Extract the [X, Y] coordinate from the center of the cell holding the provided text.  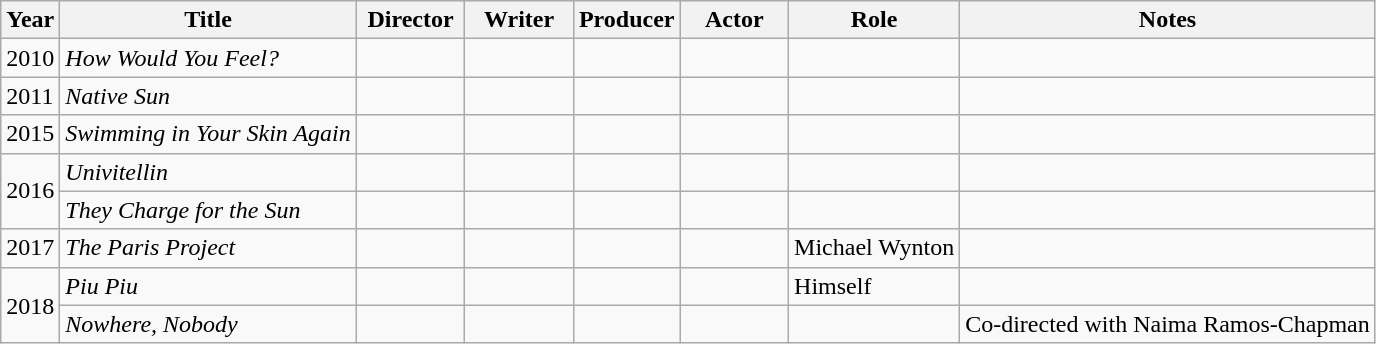
2011 [30, 96]
2018 [30, 305]
Co-directed with Naima Ramos-Chapman [1168, 324]
Notes [1168, 20]
Piu Piu [208, 286]
2015 [30, 134]
Director [410, 20]
2017 [30, 248]
Univitellin [208, 172]
Michael Wynton [874, 248]
Title [208, 20]
2010 [30, 58]
Writer [520, 20]
2016 [30, 191]
Actor [734, 20]
Nowhere, Nobody [208, 324]
They Charge for the Sun [208, 210]
Native Sun [208, 96]
Producer [626, 20]
Role [874, 20]
Swimming in Your Skin Again [208, 134]
The Paris Project [208, 248]
Himself [874, 286]
Year [30, 20]
How Would You Feel? [208, 58]
